For the text-containing cell, return its midpoint in [X, Y] coordinate format. 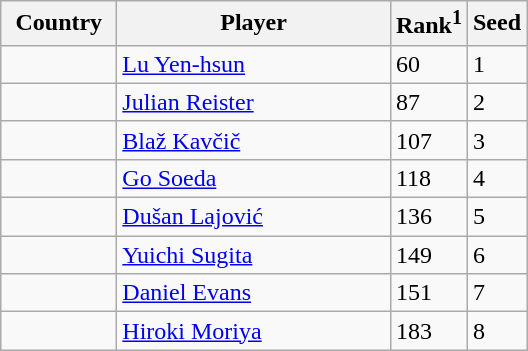
Blaž Kavčič [254, 140]
183 [428, 331]
149 [428, 255]
136 [428, 217]
60 [428, 64]
Daniel Evans [254, 293]
151 [428, 293]
Seed [496, 24]
Julian Reister [254, 102]
7 [496, 293]
Rank1 [428, 24]
Country [59, 24]
4 [496, 178]
87 [428, 102]
Dušan Lajović [254, 217]
8 [496, 331]
6 [496, 255]
107 [428, 140]
Hiroki Moriya [254, 331]
Lu Yen-hsun [254, 64]
Yuichi Sugita [254, 255]
3 [496, 140]
1 [496, 64]
5 [496, 217]
118 [428, 178]
Go Soeda [254, 178]
Player [254, 24]
2 [496, 102]
